For the text-containing cell, return its midpoint in [X, Y] coordinate format. 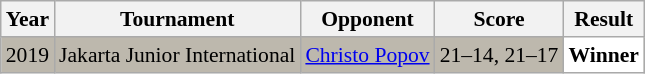
Result [604, 19]
2019 [28, 55]
Winner [604, 55]
Jakarta Junior International [177, 55]
Score [500, 19]
21–14, 21–17 [500, 55]
Tournament [177, 19]
Opponent [367, 19]
Christo Popov [367, 55]
Year [28, 19]
